From the cell containing the given text, extract its center point as [X, Y] coordinate. 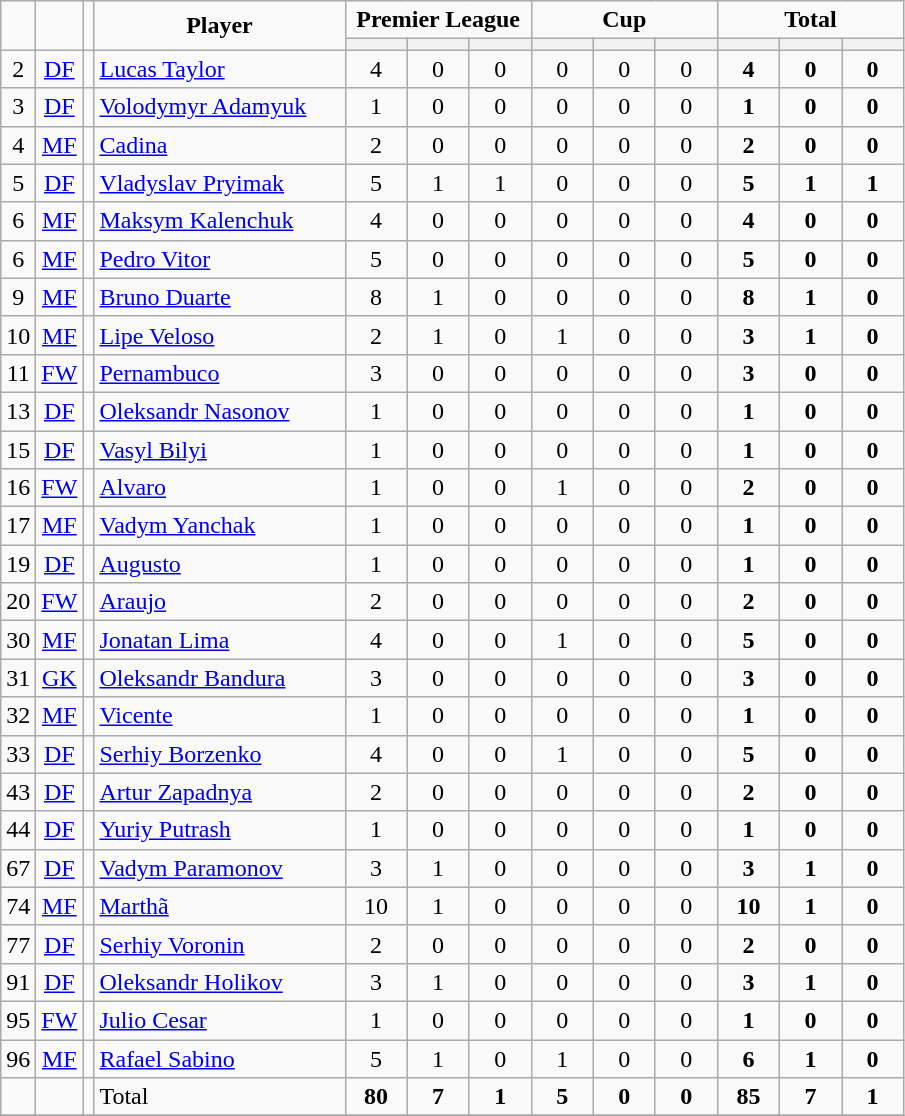
Maksym Kalenchuk [220, 221]
74 [18, 906]
91 [18, 982]
Bruno Duarte [220, 297]
9 [18, 297]
Pernambuco [220, 373]
Vladyslav Pryimak [220, 183]
30 [18, 640]
85 [748, 1097]
43 [18, 792]
Vadym Paramonov [220, 868]
Oleksandr Bandura [220, 678]
Vadym Yanchak [220, 526]
80 [376, 1097]
Oleksandr Nasonov [220, 411]
Premier League [438, 20]
15 [18, 449]
Jonatan Lima [220, 640]
11 [18, 373]
13 [18, 411]
Player [220, 26]
32 [18, 716]
Yuriy Putrash [220, 830]
Volodymyr Adamyuk [220, 107]
Serhiy Borzenko [220, 754]
Lipe Veloso [220, 335]
Araujo [220, 602]
67 [18, 868]
16 [18, 488]
Artur Zapadnya [220, 792]
19 [18, 564]
95 [18, 1020]
31 [18, 678]
Marthã [220, 906]
96 [18, 1059]
Rafael Sabino [220, 1059]
Cadina [220, 145]
Cup [624, 20]
20 [18, 602]
33 [18, 754]
44 [18, 830]
Serhiy Voronin [220, 944]
77 [18, 944]
Vicente [220, 716]
GK [60, 678]
Julio Cesar [220, 1020]
Augusto [220, 564]
Oleksandr Holikov [220, 982]
17 [18, 526]
Vasyl Bilyi [220, 449]
Pedro Vitor [220, 259]
Lucas Taylor [220, 69]
Alvaro [220, 488]
